Extract the (X, Y) coordinate from the center of the cell holding the provided text.  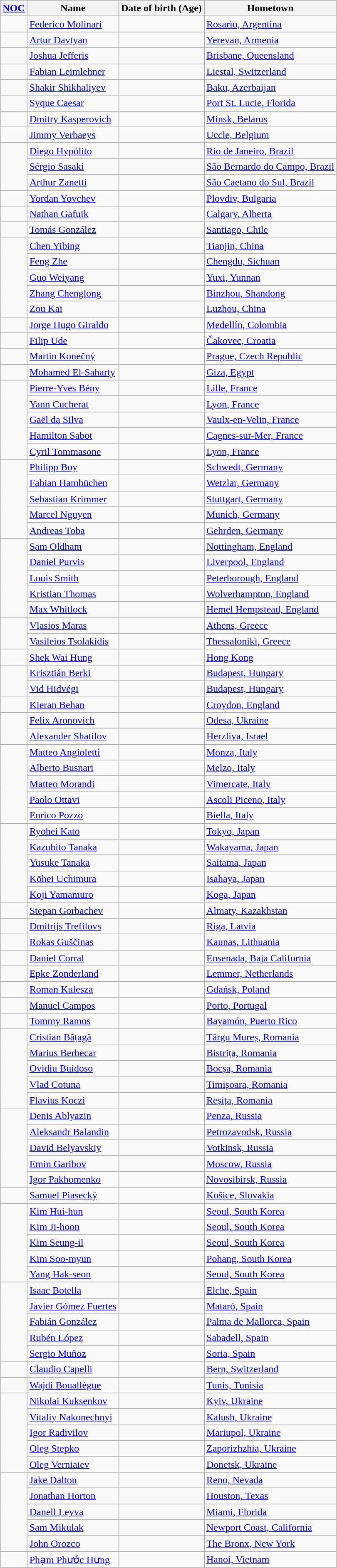
Kristian Thomas (73, 594)
Biella, Italy (270, 815)
Kieran Behan (73, 705)
Munich, Germany (270, 515)
Sergio Muñoz (73, 1353)
Rosario, Argentina (270, 24)
Zhang Chenglong (73, 293)
Kōhei Uchimura (73, 879)
São Bernardo do Campo, Brazil (270, 166)
Bayamón, Puerto Rico (270, 1021)
Vitaliy Nakonechnyi (73, 1417)
Lille, France (270, 388)
Vid Hidvégi (73, 689)
Calgary, Alberta (270, 214)
Alexander Shatilov (73, 736)
Javier Gómez Fuertes (73, 1306)
Nathan Gafuik (73, 214)
Košice, Slovakia (270, 1195)
Tunis, Tunisia (270, 1385)
Liverpool, England (270, 562)
Marcel Nguyen (73, 515)
Igor Radivilov (73, 1432)
Herzliya, Israel (270, 736)
Kim Seung-il (73, 1243)
Danell Leyva (73, 1512)
Date of birth (Age) (161, 8)
Roman Kulesza (73, 990)
Wajdi Bouallègue (73, 1385)
Phạm Phước Hưng (73, 1560)
The Bronx, New York (270, 1543)
Chengdu, Sichuan (270, 262)
Mohamed El-Saharty (73, 372)
Ryōhei Katō (73, 831)
Baku, Azerbaijan (270, 87)
Marius Berbecar (73, 1053)
Reșița, Romania (270, 1100)
Thessaloniki, Greece (270, 641)
Novosibirsk, Russia (270, 1179)
Epke Zonderland (73, 974)
Arthur Zanetti (73, 182)
Vasileios Tsolakidis (73, 641)
Hamilton Sabot (73, 435)
Miami, Florida (270, 1512)
Ascoli Piceno, Italy (270, 800)
Mataró, Spain (270, 1306)
Isaac Botella (73, 1290)
Samuel Piasecký (73, 1195)
Hometown (270, 8)
Saitama, Japan (270, 863)
Andreas Toba (73, 531)
Bistrița, Romania (270, 1053)
Croydon, England (270, 705)
Gehrden, Germany (270, 531)
Max Whitlock (73, 610)
Uccle, Belgium (270, 135)
Joshua Jefferis (73, 56)
Pohang, South Korea (270, 1259)
Rokas Guščinas (73, 942)
Liestal, Switzerland (270, 72)
Bocșa, Romania (270, 1069)
Martin Konečný (73, 356)
Dmitry Kasperovich (73, 119)
Mariupol, Ukraine (270, 1432)
Aleksandr Balandin (73, 1132)
Penza, Russia (270, 1116)
Porto, Portugal (270, 1005)
Cristian Bățagă (73, 1037)
Palma de Mallorca, Spain (270, 1322)
Oleg Verniaiev (73, 1464)
Prague, Czech Republic (270, 356)
Yordan Yovchev (73, 198)
Kazuhito Tanaka (73, 847)
Louis Smith (73, 578)
Port St. Lucie, Florida (270, 103)
Jake Dalton (73, 1480)
Athens, Greece (270, 625)
Schwedt, Germany (270, 467)
Votkinsk, Russia (270, 1148)
Sam Oldham (73, 546)
Igor Pakhomenko (73, 1179)
Denis Ablyazin (73, 1116)
Plovdiv, Bulgaria (270, 198)
Stuttgart, Germany (270, 499)
Čakovec, Croatia (270, 341)
John Orozco (73, 1543)
Giza, Egypt (270, 372)
Nottingham, England (270, 546)
Jorge Hugo Giraldo (73, 325)
Cyril Tommasone (73, 451)
Manuel Campos (73, 1005)
Sabadell, Spain (270, 1338)
Vlad Cotuna (73, 1084)
Matteo Angioletti (73, 752)
Stepan Gorbachev (73, 910)
Koji Yamamuro (73, 894)
Paolo Ottavi (73, 800)
Odesa, Ukraine (270, 721)
Fabian Hambüchen (73, 483)
Gdańsk, Poland (270, 990)
Tokyo, Japan (270, 831)
Tianjin, China (270, 246)
Fabian Leimlehner (73, 72)
Wakayama, Japan (270, 847)
Elche, Spain (270, 1290)
Yann Cucherat (73, 404)
Daniel Corral (73, 958)
Jonathan Horton (73, 1496)
Shakir Shikhaliyev (73, 87)
Petrozavodsk, Russia (270, 1132)
Matteo Morandi (73, 784)
Guo Weiyang (73, 277)
Dmitrijs Trefilovs (73, 926)
Sam Mikulak (73, 1528)
Lemmer, Netherlands (270, 974)
Moscow, Russia (270, 1163)
Almaty, Kazakhstan (270, 910)
Medellín, Colombia (270, 325)
Kim Soo-myun (73, 1259)
Vimercate, Italy (270, 784)
Binzhou, Shandong (270, 293)
Zou Kai (73, 309)
Vlasios Maras (73, 625)
Emin Garibov (73, 1163)
Philipp Boy (73, 467)
Krisztián Berki (73, 673)
Sebastian Krimmer (73, 499)
Peterborough, England (270, 578)
Shek Wai Hung (73, 657)
Claudio Capelli (73, 1369)
Kalush, Ukraine (270, 1417)
Wolverhampton, England (270, 594)
NOC (14, 8)
Name (73, 8)
Vaulx-en-Velin, France (270, 420)
Tommy Ramos (73, 1021)
Timișoara, Romania (270, 1084)
Ensenada, Baja California (270, 958)
Luzhou, China (270, 309)
Diego Hypólito (73, 151)
Wetzlar, Germany (270, 483)
Newport Coast, California (270, 1528)
Hemel Hempstead, England (270, 610)
Cagnes-sur-Mer, France (270, 435)
Brisbane, Queensland (270, 56)
Hanoi, Vietnam (270, 1560)
Târgu Mureș, Romania (270, 1037)
Yang Hak-seon (73, 1274)
Felix Aronovich (73, 721)
Ovidiu Buidoso (73, 1069)
Melzo, Italy (270, 768)
Rio de Janeiro, Brazil (270, 151)
Daniel Purvis (73, 562)
Artur Davtyan (73, 40)
Yerevan, Armenia (270, 40)
Kyiv, Ukraine (270, 1401)
Bern, Switzerland (270, 1369)
Federico Molinari (73, 24)
Kaunas, Lithuania (270, 942)
Feng Zhe (73, 262)
Monza, Italy (270, 752)
Flavius Koczi (73, 1100)
Houston, Texas (270, 1496)
Minsk, Belarus (270, 119)
Chen Yibing (73, 246)
Kim Hui-hun (73, 1211)
Enrico Pozzo (73, 815)
Sérgio Sasaki (73, 166)
Donetsk, Ukraine (270, 1464)
Reno, Nevada (270, 1480)
Kim Ji-hoon (73, 1227)
David Belyavskiy (73, 1148)
Soria, Spain (270, 1353)
São Caetano do Sul, Brazil (270, 182)
Yusuke Tanaka (73, 863)
Isahaya, Japan (270, 879)
Oleg Stepko (73, 1448)
Koga, Japan (270, 894)
Zaporizhzhia, Ukraine (270, 1448)
Hong Kong (270, 657)
Filip Ude (73, 341)
Pierre-Yves Bény (73, 388)
Santiago, Chile (270, 230)
Yuxi, Yunnan (270, 277)
Fabián González (73, 1322)
Nikolai Kuksenkov (73, 1401)
Alberto Busnari (73, 768)
Rubén López (73, 1338)
Tomás González (73, 230)
Jimmy Verbaeys (73, 135)
Gaël da Silva (73, 420)
Syque Caesar (73, 103)
Riga, Latvia (270, 926)
